Provide the (x, y) coordinate of the cell's center where the given text is located.  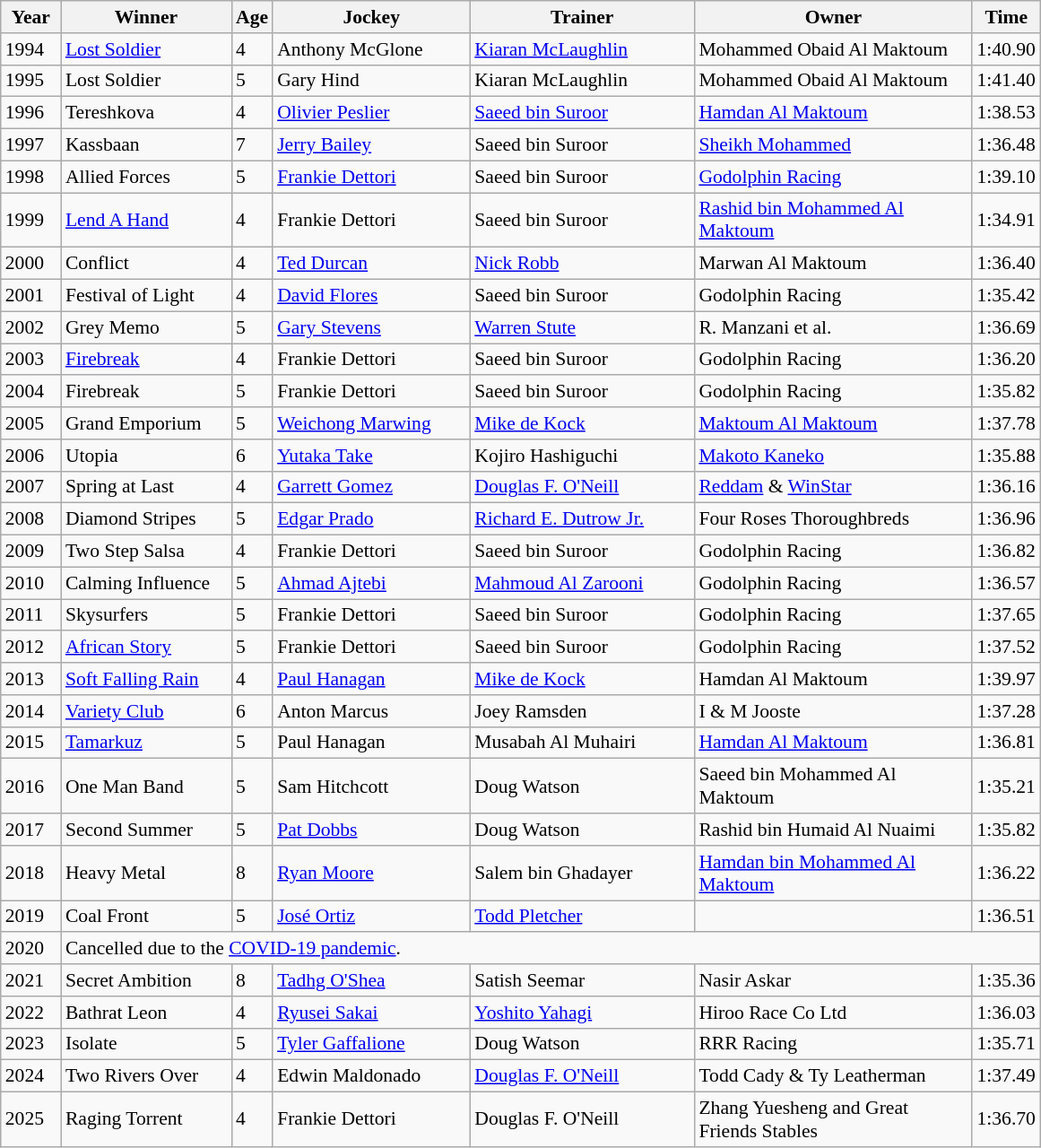
African Story (146, 648)
2019 (30, 917)
2008 (30, 519)
Trainer (582, 17)
1:40.90 (1006, 49)
1:36.82 (1006, 552)
Conflict (146, 264)
1996 (30, 113)
2012 (30, 648)
1:37.49 (1006, 1076)
Secret Ambition (146, 980)
José Ortiz (371, 917)
1:37.28 (1006, 711)
Soft Falling Rain (146, 679)
1:39.97 (1006, 679)
Grand Emporium (146, 423)
2020 (30, 949)
1994 (30, 49)
1:36.48 (1006, 145)
Gary Hind (371, 81)
Jerry Bailey (371, 145)
Nasir Askar (833, 980)
2001 (30, 296)
1:35.71 (1006, 1044)
Two Rivers Over (146, 1076)
2017 (30, 830)
2018 (30, 874)
2025 (30, 1119)
1:36.69 (1006, 327)
Festival of Light (146, 296)
2007 (30, 487)
1:36.57 (1006, 583)
Reddam & WinStar (833, 487)
Joey Ramsden (582, 711)
Tamarkuz (146, 743)
Musabah Al Muhairi (582, 743)
2024 (30, 1076)
Zhang Yuesheng and Great Friends Stables (833, 1119)
Grey Memo (146, 327)
Makoto Kaneko (833, 456)
Yoshito Yahagi (582, 1013)
Coal Front (146, 917)
1:38.53 (1006, 113)
1:36.16 (1006, 487)
Bathrat Leon (146, 1013)
Owner (833, 17)
Ryan Moore (371, 874)
2011 (30, 615)
1:36.03 (1006, 1013)
Richard E. Dutrow Jr. (582, 519)
Salem bin Ghadayer (582, 874)
Pat Dobbs (371, 830)
Tyler Gaffalione (371, 1044)
1995 (30, 81)
1:41.40 (1006, 81)
Tadhg O'Shea (371, 980)
David Flores (371, 296)
Olivier Peslier (371, 113)
Utopia (146, 456)
Four Roses Thoroughbreds (833, 519)
2005 (30, 423)
Allied Forces (146, 177)
Heavy Metal (146, 874)
1:36.40 (1006, 264)
Todd Pletcher (582, 917)
One Man Band (146, 786)
Marwan Al Maktoum (833, 264)
1997 (30, 145)
2022 (30, 1013)
Edgar Prado (371, 519)
Anton Marcus (371, 711)
2004 (30, 392)
2023 (30, 1044)
Isolate (146, 1044)
Weichong Marwing (371, 423)
7 (252, 145)
Satish Seemar (582, 980)
Saeed bin Mohammed Al Maktoum (833, 786)
Hiroo Race Co Ltd (833, 1013)
2006 (30, 456)
2013 (30, 679)
Ahmad Ajtebi (371, 583)
Second Summer (146, 830)
1999 (30, 221)
2021 (30, 980)
Anthony McGlone (371, 49)
R. Manzani et al. (833, 327)
Ryusei Sakai (371, 1013)
Cancelled due to the COVID-19 pandemic. (551, 949)
Maktoum Al Maktoum (833, 423)
Ted Durcan (371, 264)
Kojiro Hashiguchi (582, 456)
1:35.42 (1006, 296)
Raging Torrent (146, 1119)
1998 (30, 177)
1:36.96 (1006, 519)
Todd Cady & Ty Leatherman (833, 1076)
Calming Influence (146, 583)
I & M Jooste (833, 711)
1:37.65 (1006, 615)
Tereshkova (146, 113)
Year (30, 17)
Garrett Gomez (371, 487)
Spring at Last (146, 487)
Age (252, 17)
1:35.21 (1006, 786)
2000 (30, 264)
Two Step Salsa (146, 552)
Rashid bin Humaid Al Nuaimi (833, 830)
2010 (30, 583)
Nick Robb (582, 264)
1:36.20 (1006, 360)
Sam Hitchcott (371, 786)
1:36.22 (1006, 874)
2009 (30, 552)
2015 (30, 743)
1:37.52 (1006, 648)
Lend A Hand (146, 221)
Time (1006, 17)
1:36.81 (1006, 743)
1:36.70 (1006, 1119)
Mahmoud Al Zarooni (582, 583)
1:35.36 (1006, 980)
1:37.78 (1006, 423)
Rashid bin Mohammed Al Maktoum (833, 221)
2002 (30, 327)
1:34.91 (1006, 221)
Jockey (371, 17)
Winner (146, 17)
2014 (30, 711)
1:35.88 (1006, 456)
Warren Stute (582, 327)
1:36.51 (1006, 917)
Edwin Maldonado (371, 1076)
2016 (30, 786)
Skysurfers (146, 615)
Diamond Stripes (146, 519)
Kassbaan (146, 145)
Yutaka Take (371, 456)
Hamdan bin Mohammed Al Maktoum (833, 874)
RRR Racing (833, 1044)
Sheikh Mohammed (833, 145)
Gary Stevens (371, 327)
Variety Club (146, 711)
1:39.10 (1006, 177)
2003 (30, 360)
